For the text-containing cell, return its midpoint in (x, y) coordinate format. 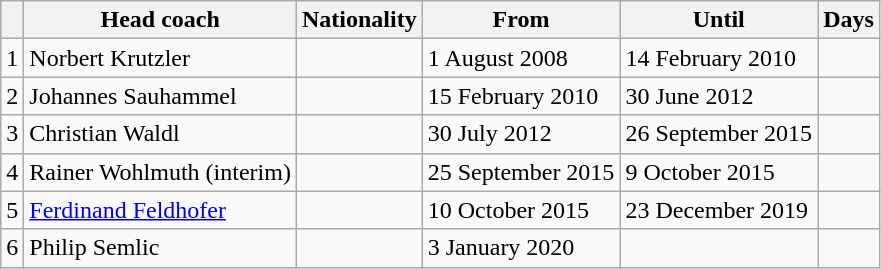
1 August 2008 (521, 58)
25 September 2015 (521, 172)
15 February 2010 (521, 96)
2 (12, 96)
From (521, 20)
14 February 2010 (719, 58)
30 June 2012 (719, 96)
Ferdinand Feldhofer (160, 210)
30 July 2012 (521, 134)
Nationality (359, 20)
10 October 2015 (521, 210)
Christian Waldl (160, 134)
26 September 2015 (719, 134)
Rainer Wohlmuth (interim) (160, 172)
Norbert Krutzler (160, 58)
Days (849, 20)
Until (719, 20)
9 October 2015 (719, 172)
3 January 2020 (521, 248)
5 (12, 210)
1 (12, 58)
Head coach (160, 20)
4 (12, 172)
23 December 2019 (719, 210)
6 (12, 248)
Philip Semlic (160, 248)
Johannes Sauhammel (160, 96)
3 (12, 134)
